Determine the [x, y] coordinate at the center of the cell enclosing the given text.  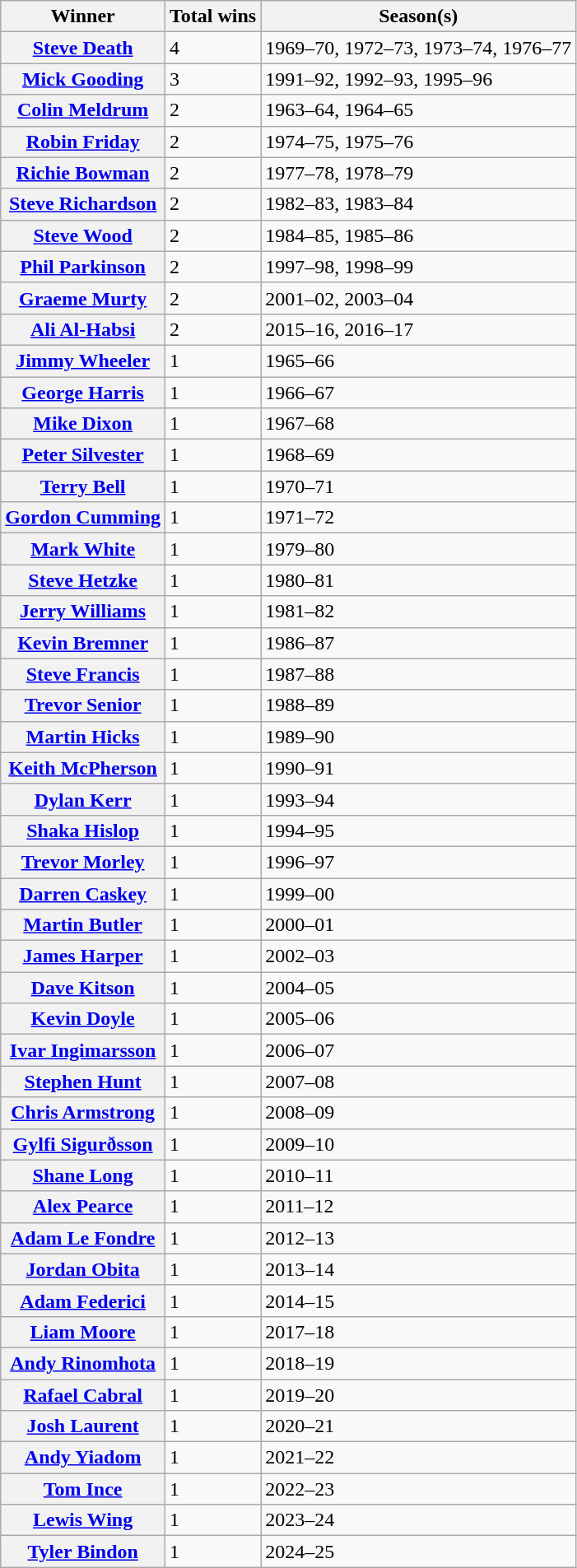
Gylfi Sigurðsson [83, 1144]
2013–14 [418, 1269]
1996–97 [418, 862]
2007–08 [418, 1082]
1986–87 [418, 643]
Chris Armstrong [83, 1113]
Adam Federici [83, 1300]
James Harper [83, 956]
Tyler Bindon [83, 1552]
1993–94 [418, 799]
Season(s) [418, 16]
1990–91 [418, 768]
Keith McPherson [83, 768]
2004–05 [418, 988]
1968–69 [418, 455]
2001–02, 2003–04 [418, 298]
Martin Hicks [83, 737]
1979–80 [418, 549]
Dave Kitson [83, 988]
1999–00 [418, 893]
2012–13 [418, 1238]
2005–06 [418, 1019]
Adam Le Fondre [83, 1238]
Josh Laurent [83, 1426]
Steve Death [83, 48]
Steve Richardson [83, 204]
Liam Moore [83, 1332]
Lewis Wing [83, 1520]
2009–10 [418, 1144]
2002–03 [418, 956]
2006–07 [418, 1050]
1974–75, 1975–76 [418, 142]
Shane Long [83, 1175]
Phil Parkinson [83, 267]
2015–16, 2016–17 [418, 329]
1981–82 [418, 612]
4 [213, 48]
1963–64, 1964–65 [418, 110]
2020–21 [418, 1426]
2018–19 [418, 1363]
Terry Bell [83, 486]
Trevor Morley [83, 862]
Stephen Hunt [83, 1082]
Total wins [213, 16]
Mike Dixon [83, 424]
2008–09 [418, 1113]
2017–18 [418, 1332]
Steve Hetzke [83, 580]
1965–66 [418, 361]
Jerry Williams [83, 612]
1980–81 [418, 580]
Mick Gooding [83, 79]
1988–89 [418, 705]
Trevor Senior [83, 705]
Richie Bowman [83, 173]
1997–98, 1998–99 [418, 267]
Ali Al-Habsi [83, 329]
2014–15 [418, 1300]
1989–90 [418, 737]
Darren Caskey [83, 893]
Winner [83, 16]
1982–83, 1983–84 [418, 204]
1987–88 [418, 674]
2011–12 [418, 1207]
1969–70, 1972–73, 1973–74, 1976–77 [418, 48]
2021–22 [418, 1458]
2000–01 [418, 925]
Jordan Obita [83, 1269]
2019–20 [418, 1395]
Shaka Hislop [83, 831]
3 [213, 79]
1994–95 [418, 831]
Steve Wood [83, 235]
Dylan Kerr [83, 799]
Graeme Murty [83, 298]
Martin Butler [83, 925]
Andy Rinomhota [83, 1363]
1991–92, 1992–93, 1995–96 [418, 79]
Peter Silvester [83, 455]
2023–24 [418, 1520]
1984–85, 1985–86 [418, 235]
Alex Pearce [83, 1207]
Jimmy Wheeler [83, 361]
Robin Friday [83, 142]
Mark White [83, 549]
Ivar Ingimarsson [83, 1050]
2024–25 [418, 1552]
2010–11 [418, 1175]
Andy Yiadom [83, 1458]
Kevin Doyle [83, 1019]
Steve Francis [83, 674]
Kevin Bremner [83, 643]
1967–68 [418, 424]
1966–67 [418, 393]
2022–23 [418, 1489]
1977–78, 1978–79 [418, 173]
1971–72 [418, 518]
Gordon Cumming [83, 518]
Rafael Cabral [83, 1395]
Colin Meldrum [83, 110]
1970–71 [418, 486]
Tom Ince [83, 1489]
George Harris [83, 393]
